Capture the cell that displays the provided text and extract its [X, Y] central coordinate. 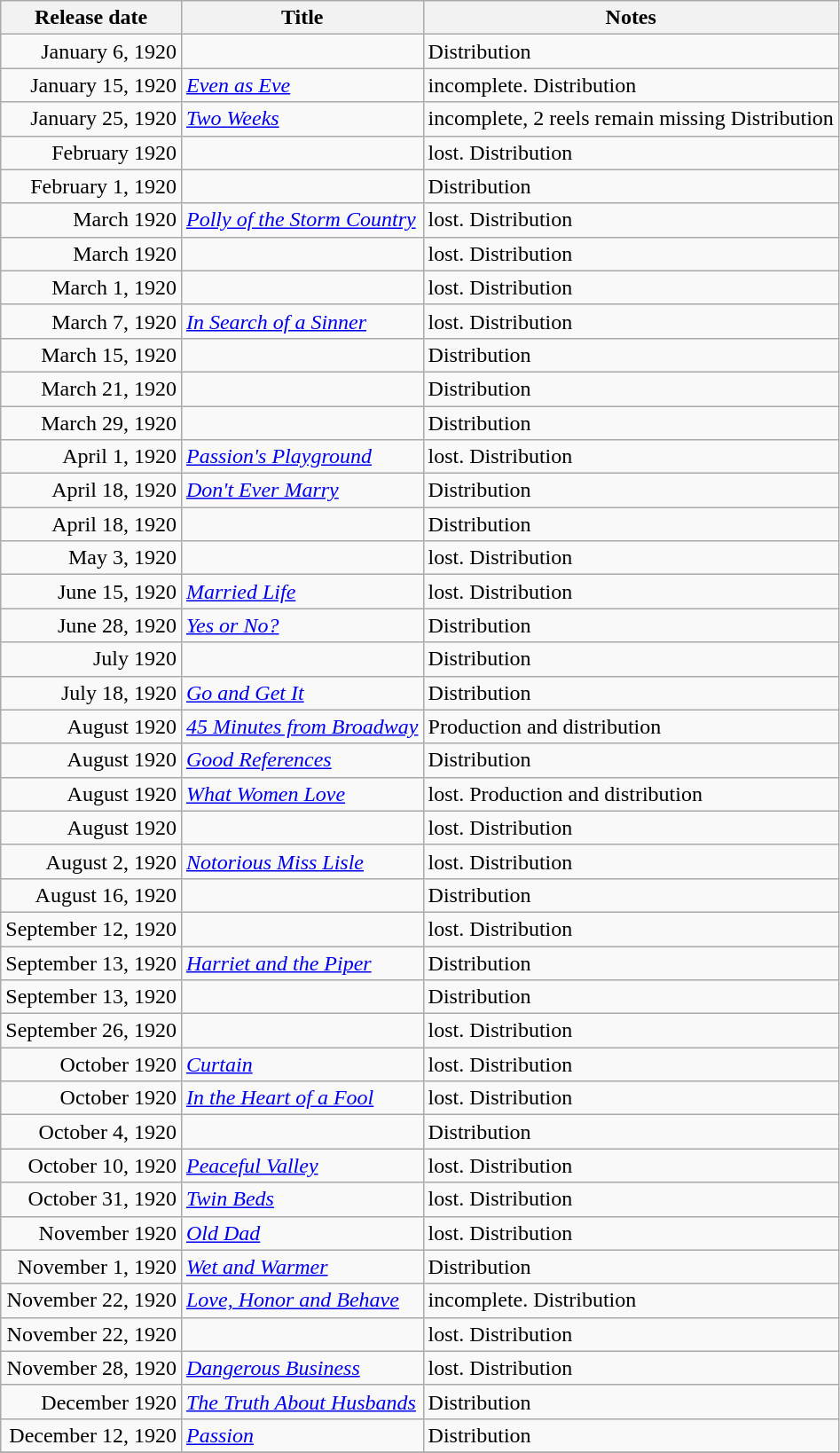
January 15, 1920 [91, 85]
Love, Honor and Behave [302, 1300]
Production and distribution [631, 726]
Notes [631, 18]
Don't Ever Marry [302, 491]
Two Weeks [302, 119]
September 12, 1920 [91, 929]
February 1920 [91, 153]
March 1, 1920 [91, 287]
Twin Beds [302, 1199]
March 15, 1920 [91, 355]
Yes or No? [302, 625]
September 26, 1920 [91, 1031]
April 1, 1920 [91, 457]
Passion [302, 1435]
March 29, 1920 [91, 423]
Notorious Miss Lisle [302, 861]
January 25, 1920 [91, 119]
incomplete, 2 reels remain missing Distribution [631, 119]
June 28, 1920 [91, 625]
Dangerous Business [302, 1368]
December 12, 1920 [91, 1435]
March 7, 1920 [91, 321]
October 31, 1920 [91, 1199]
lost. Production and distribution [631, 794]
Title [302, 18]
Married Life [302, 592]
Peaceful Valley [302, 1166]
July 18, 1920 [91, 693]
Passion's Playground [302, 457]
Wet and Warmer [302, 1267]
August 16, 1920 [91, 895]
March 21, 1920 [91, 389]
February 1, 1920 [91, 186]
Old Dad [302, 1233]
July 1920 [91, 659]
What Women Love [302, 794]
November 28, 1920 [91, 1368]
December 1920 [91, 1402]
August 2, 1920 [91, 861]
In Search of a Sinner [302, 321]
45 Minutes from Broadway [302, 726]
Release date [91, 18]
November 1, 1920 [91, 1267]
Good References [302, 760]
October 10, 1920 [91, 1166]
Go and Get It [302, 693]
Curtain [302, 1064]
January 6, 1920 [91, 51]
Harriet and the Piper [302, 962]
June 15, 1920 [91, 592]
In the Heart of a Fool [302, 1098]
The Truth About Husbands [302, 1402]
Even as Eve [302, 85]
November 1920 [91, 1233]
Polly of the Storm Country [302, 220]
May 3, 1920 [91, 558]
October 4, 1920 [91, 1132]
